Locate the cell with the specified text and output its (x, y) center coordinate. 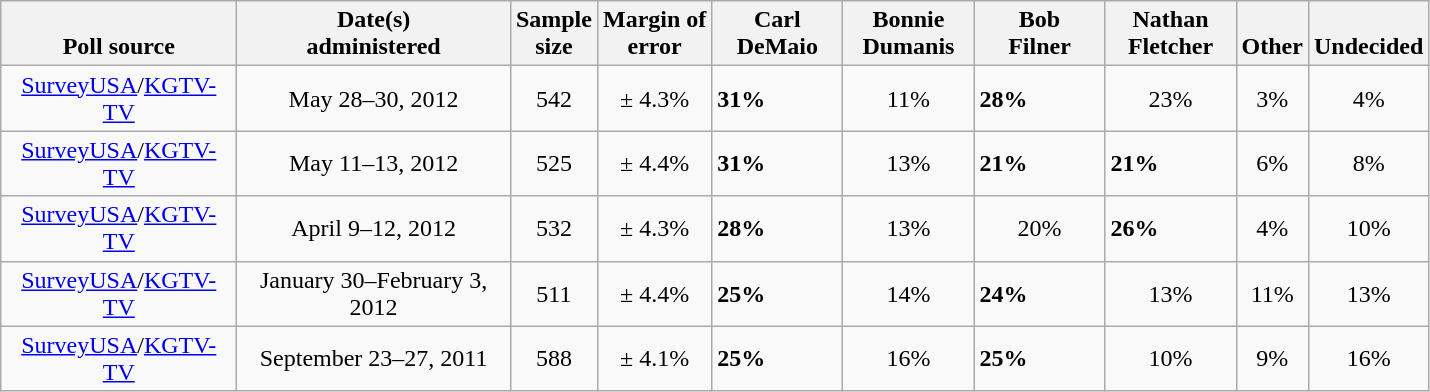
9% (1272, 358)
3% (1272, 98)
Other (1272, 34)
± 4.1% (654, 358)
588 (554, 358)
Margin oferror (654, 34)
Date(s)administered (374, 34)
May 28–30, 2012 (374, 98)
14% (908, 294)
26% (1170, 228)
8% (1368, 164)
511 (554, 294)
Undecided (1368, 34)
CarlDeMaio (778, 34)
January 30–February 3, 2012 (374, 294)
May 11–13, 2012 (374, 164)
April 9–12, 2012 (374, 228)
23% (1170, 98)
Samplesize (554, 34)
Poll source (119, 34)
542 (554, 98)
20% (1040, 228)
September 23–27, 2011 (374, 358)
6% (1272, 164)
NathanFletcher (1170, 34)
24% (1040, 294)
BobFilner (1040, 34)
BonnieDumanis (908, 34)
532 (554, 228)
525 (554, 164)
